Provide the [x, y] coordinate of the cell's center where the given text is located.  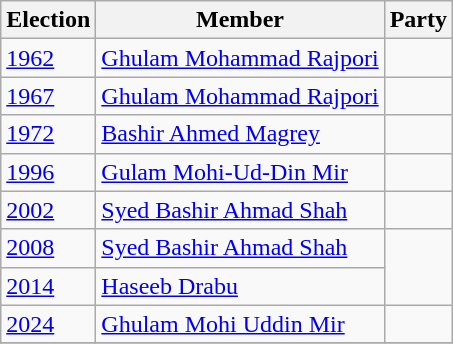
Haseeb Drabu [240, 286]
Election [48, 20]
Member [240, 20]
1962 [48, 58]
Ghulam Mohi Uddin Mir [240, 324]
1996 [48, 172]
2002 [48, 210]
2024 [48, 324]
2014 [48, 286]
1972 [48, 134]
Party [418, 20]
2008 [48, 248]
Bashir Ahmed Magrey [240, 134]
1967 [48, 96]
Gulam Mohi-Ud-Din Mir [240, 172]
